Search for the cell housing the specified text and yield its (x, y) center coordinate. 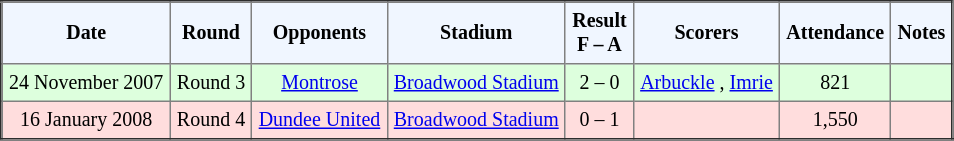
16 January 2008 (86, 120)
Opponents (320, 33)
Scorers (706, 33)
Round 4 (211, 120)
Notes (922, 33)
Arbuckle , Imrie (706, 83)
Montrose (320, 83)
Date (86, 33)
1,550 (836, 120)
0 – 1 (599, 120)
24 November 2007 (86, 83)
Dundee United (320, 120)
821 (836, 83)
ResultF – A (599, 33)
Round (211, 33)
2 – 0 (599, 83)
Round 3 (211, 83)
Attendance (836, 33)
Stadium (476, 33)
